Provide the (X, Y) coordinate of the cell's center where the given text is located.  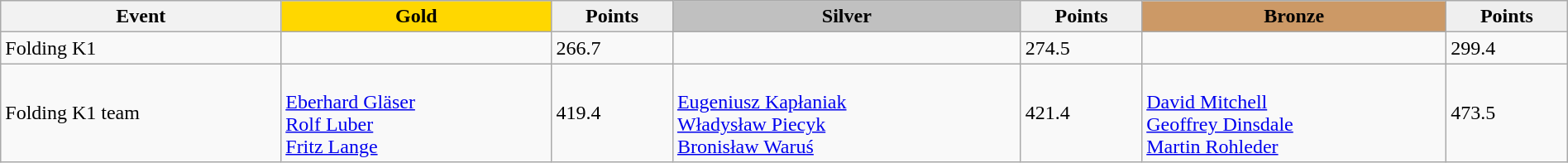
Eugeniusz KapłaniakWładysław PiecykBronisław Waruś (847, 113)
Eberhard GläserRolf LuberFritz Lange (417, 113)
419.4 (612, 113)
Silver (847, 17)
David MitchellGeoffrey DinsdaleMartin Rohleder (1294, 113)
274.5 (1081, 48)
421.4 (1081, 113)
Folding K1 (141, 48)
Event (141, 17)
473.5 (1507, 113)
Gold (417, 17)
299.4 (1507, 48)
Bronze (1294, 17)
Folding K1 team (141, 113)
266.7 (612, 48)
